Detect which cell encompasses the target text, then output its (x, y) center coordinate. 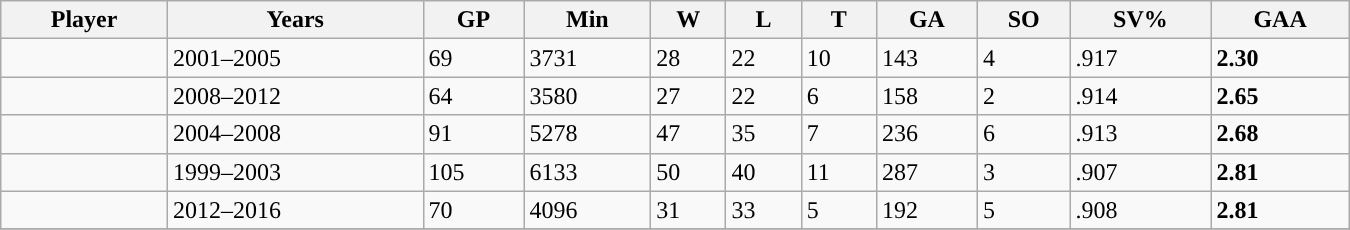
10 (838, 58)
.917 (1140, 58)
2.68 (1280, 134)
3 (1023, 172)
11 (838, 172)
.913 (1140, 134)
69 (474, 58)
91 (474, 134)
50 (688, 172)
2012–2016 (295, 210)
35 (764, 134)
7 (838, 134)
3580 (588, 96)
.907 (1140, 172)
L (764, 20)
2 (1023, 96)
2001–2005 (295, 58)
T (838, 20)
GP (474, 20)
33 (764, 210)
6133 (588, 172)
158 (926, 96)
4096 (588, 210)
2.30 (1280, 58)
2008–2012 (295, 96)
70 (474, 210)
1999–2003 (295, 172)
3731 (588, 58)
Years (295, 20)
GA (926, 20)
SV% (1140, 20)
.908 (1140, 210)
47 (688, 134)
SO (1023, 20)
2004–2008 (295, 134)
192 (926, 210)
31 (688, 210)
.914 (1140, 96)
28 (688, 58)
W (688, 20)
Player (84, 20)
2.65 (1280, 96)
4 (1023, 58)
143 (926, 58)
5278 (588, 134)
287 (926, 172)
GAA (1280, 20)
64 (474, 96)
105 (474, 172)
236 (926, 134)
27 (688, 96)
Min (588, 20)
40 (764, 172)
